Provide the (x, y) coordinate of the cell's center where the given text is located.  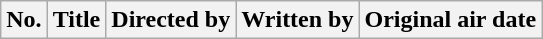
Directed by (171, 20)
Original air date (450, 20)
No. (24, 20)
Written by (298, 20)
Title (76, 20)
